Determine the (X, Y) coordinate at the center of the cell enclosing the given text.  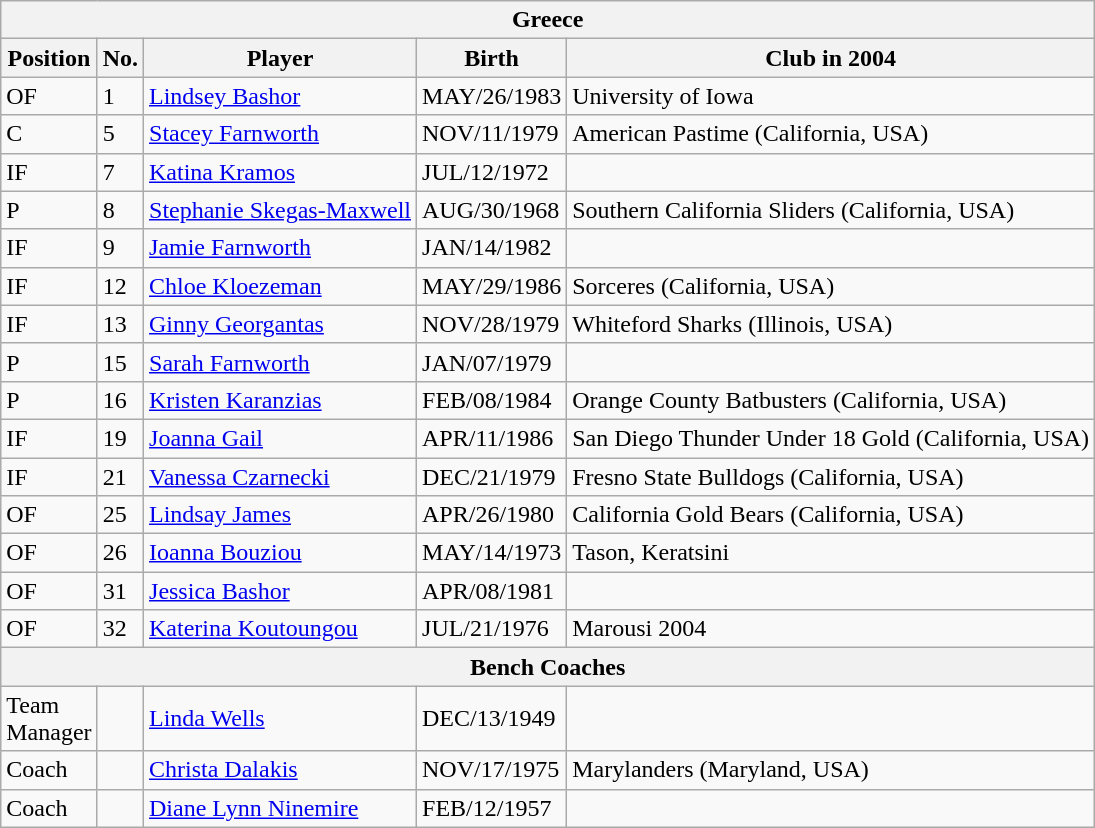
Sorceres (California, USA) (831, 286)
Chloe Kloezeman (280, 286)
25 (120, 515)
Player (280, 58)
Tason, Keratsini (831, 553)
12 (120, 286)
AUG/30/1968 (492, 210)
Jessica Bashor (280, 591)
Birth (492, 58)
Katerina Koutoungou (280, 629)
FEB/12/1957 (492, 808)
Team Manager (49, 718)
Orange County Batbusters (California, USA) (831, 400)
21 (120, 477)
Bench Coaches (548, 667)
15 (120, 362)
APR/11/1986 (492, 438)
Ginny Georgantas (280, 324)
C (49, 134)
JAN/14/1982 (492, 248)
NOV/17/1975 (492, 770)
San Diego Thunder Under 18 Gold (California, USA) (831, 438)
Greece (548, 20)
Joanna Gail (280, 438)
Ioanna Bouziou (280, 553)
Southern California Sliders (California, USA) (831, 210)
Club in 2004 (831, 58)
APR/08/1981 (492, 591)
Lindsey Bashor (280, 96)
26 (120, 553)
American Pastime (California, USA) (831, 134)
Linda Wells (280, 718)
1 (120, 96)
California Gold Bears (California, USA) (831, 515)
Marousi 2004 (831, 629)
MAY/26/1983 (492, 96)
NOV/28/1979 (492, 324)
7 (120, 172)
Fresno State Bulldogs (California, USA) (831, 477)
13 (120, 324)
8 (120, 210)
31 (120, 591)
Whiteford Sharks (Illinois, USA) (831, 324)
No. (120, 58)
JUL/21/1976 (492, 629)
32 (120, 629)
Stacey Farnworth (280, 134)
Christa Dalakis (280, 770)
DEC/13/1949 (492, 718)
Kristen Karanzias (280, 400)
DEC/21/1979 (492, 477)
Stephanie Skegas-Maxwell (280, 210)
Lindsay James (280, 515)
Vanessa Czarnecki (280, 477)
MAY/29/1986 (492, 286)
JAN/07/1979 (492, 362)
Katina Kramos (280, 172)
16 (120, 400)
9 (120, 248)
University of Iowa (831, 96)
Diane Lynn Ninemire (280, 808)
Jamie Farnworth (280, 248)
Position (49, 58)
JUL/12/1972 (492, 172)
19 (120, 438)
APR/26/1980 (492, 515)
NOV/11/1979 (492, 134)
FEB/08/1984 (492, 400)
Sarah Farnworth (280, 362)
5 (120, 134)
MAY/14/1973 (492, 553)
Marylanders (Maryland, USA) (831, 770)
